Capture the cell that displays the provided text and extract its (X, Y) central coordinate. 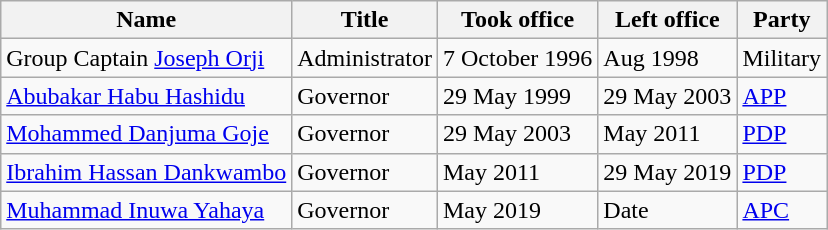
Group Captain Joseph Orji (146, 58)
Muhammad Inuwa Yahaya (146, 210)
Ibrahim Hassan Dankwambo (146, 172)
APC (782, 210)
Mohammed Danjuma Goje (146, 134)
7 October 1996 (517, 58)
29 May 2019 (668, 172)
Left office (668, 20)
May 2019 (517, 210)
Aug 1998 (668, 58)
29 May 1999 (517, 96)
Date (668, 210)
Abubakar Habu Hashidu (146, 96)
APP (782, 96)
Military (782, 58)
Title (365, 20)
Party (782, 20)
Administrator (365, 58)
Took office (517, 20)
Name (146, 20)
